Return (x, y) of the center of cell containing provided text 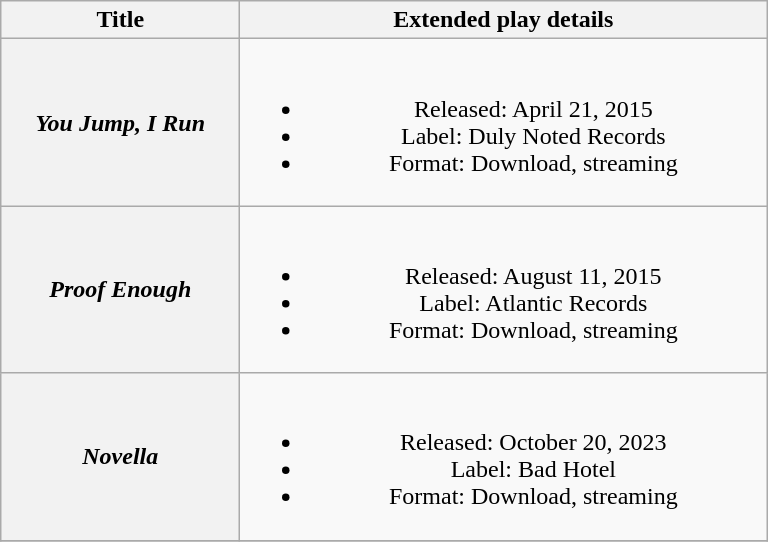
Released: October 20, 2023Label: Bad HotelFormat: Download, streaming (504, 456)
Title (120, 20)
Proof Enough (120, 290)
Released: April 21, 2015Label: Duly Noted RecordsFormat: Download, streaming (504, 122)
You Jump, I Run (120, 122)
Released: August 11, 2015Label: Atlantic RecordsFormat: Download, streaming (504, 290)
Novella (120, 456)
Extended play details (504, 20)
